Extract the [X, Y] coordinate from the center of the cell holding the provided text.  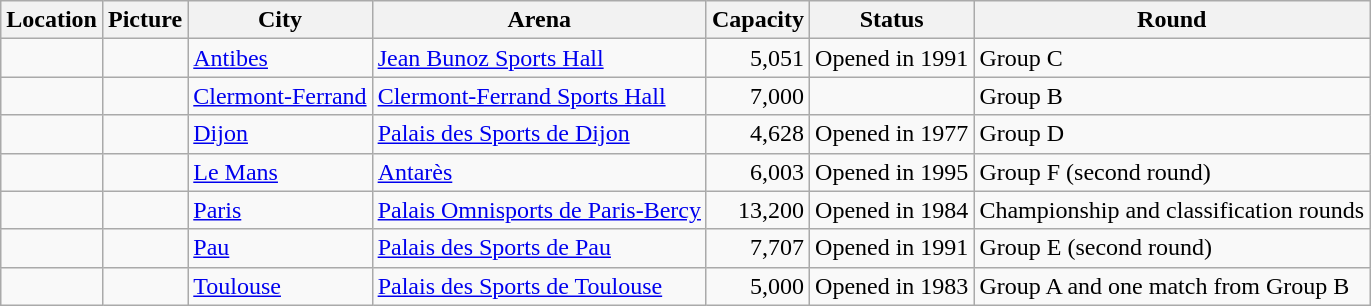
7,707 [758, 248]
Clermont-Ferrand [280, 96]
Location [52, 20]
7,000 [758, 96]
Dijon [280, 134]
5,000 [758, 286]
Palais des Sports de Pau [539, 248]
Antibes [280, 58]
Group E (second round) [1172, 248]
Opened in 1977 [892, 134]
Jean Bunoz Sports Hall [539, 58]
Opened in 1995 [892, 172]
Status [892, 20]
Capacity [758, 20]
Palais des Sports de Dijon [539, 134]
4,628 [758, 134]
Group C [1172, 58]
Palais Omnisports de Paris-Bercy [539, 210]
Group B [1172, 96]
Palais des Sports de Toulouse [539, 286]
Antarès [539, 172]
Picture [144, 20]
Opened in 1983 [892, 286]
Toulouse [280, 286]
Clermont-Ferrand Sports Hall [539, 96]
Paris [280, 210]
Round [1172, 20]
Group F (second round) [1172, 172]
Championship and classification rounds [1172, 210]
Group A and one match from Group B [1172, 286]
Pau [280, 248]
City [280, 20]
5,051 [758, 58]
Opened in 1984 [892, 210]
Le Mans [280, 172]
13,200 [758, 210]
6,003 [758, 172]
Arena [539, 20]
Group D [1172, 134]
